Provide the [x, y] coordinate of the cell's center where the given text is located.  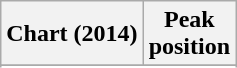
Chart (2014) [72, 34]
Peakposition [189, 34]
